Return [X, Y] of the center of cell containing provided text 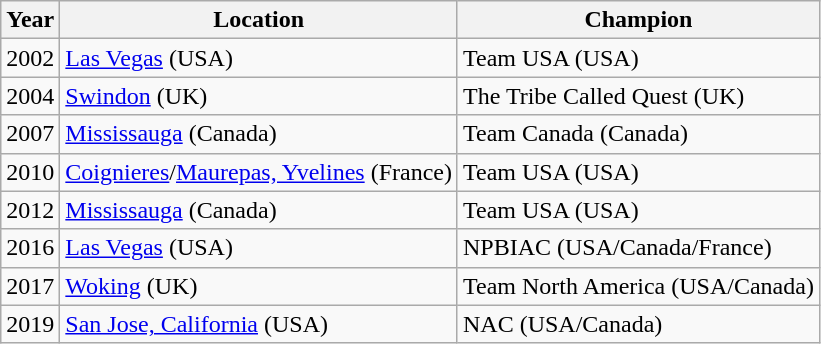
Champion [638, 20]
Swindon (UK) [259, 96]
Location [259, 20]
2002 [30, 58]
NAC (USA/Canada) [638, 324]
2007 [30, 134]
2019 [30, 324]
2012 [30, 210]
2017 [30, 286]
Coignieres/Maurepas, Yvelines (France) [259, 172]
San Jose, California (USA) [259, 324]
NPBIAC (USA/Canada/France) [638, 248]
2010 [30, 172]
Woking (UK) [259, 286]
2016 [30, 248]
2004 [30, 96]
Team North America (USA/Canada) [638, 286]
The Tribe Called Quest (UK) [638, 96]
Year [30, 20]
Team Canada (Canada) [638, 134]
